Return (X, Y) of the center of cell containing provided text 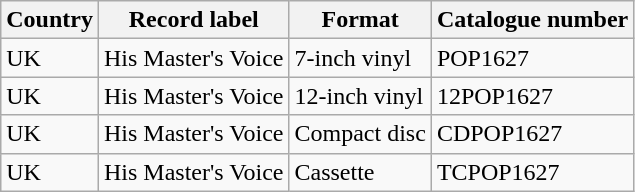
Country (50, 20)
7-inch vinyl (360, 58)
12-inch vinyl (360, 96)
Record label (193, 20)
Catalogue number (532, 20)
TCPOP1627 (532, 172)
Compact disc (360, 134)
Format (360, 20)
Cassette (360, 172)
12POP1627 (532, 96)
CDPOP1627 (532, 134)
POP1627 (532, 58)
